Detect which cell encompasses the target text, then output its [x, y] center coordinate. 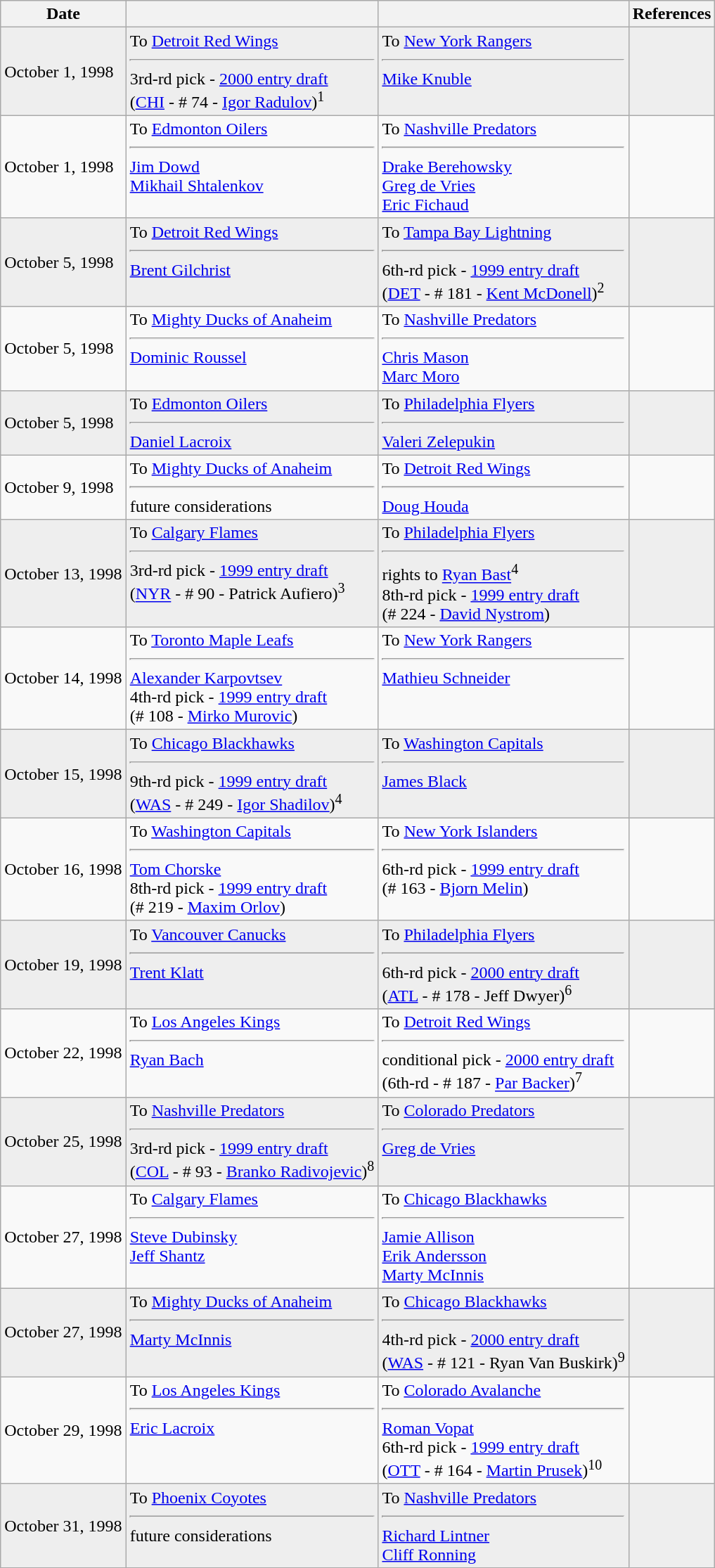
To Philadelphia Flyersrights to Ryan Bast48th-rd pick - 1999 entry draft(# 224 - David Nystrom) [503, 574]
References [672, 14]
To Calgary FlamesSteve DubinskyJeff Shantz [252, 1237]
To Calgary Flames3rd-rd pick - 1999 entry draft(NYR - # 90 - Patrick Aufiero)3 [252, 574]
October 9, 1998 [63, 487]
To Colorado AvalancheRoman Vopat6th-rd pick - 1999 entry draft(OTT - # 164 - Martin Prusek)10 [503, 1430]
To Chicago Blackhawks4th-rd pick - 2000 entry draft(WAS - # 121 - Ryan Van Buskirk)9 [503, 1332]
To Tampa Bay Lightning6th-rd pick - 1999 entry draft(DET - # 181 - Kent McDonell)2 [503, 262]
To Colorado PredatorsGreg de Vries [503, 1142]
To Nashville Predators3rd-rd pick - 1999 entry draft(COL - # 93 - Branko Radivojevic)8 [252, 1142]
To Philadelphia FlyersValeri Zelepukin [503, 423]
October 22, 1998 [63, 1053]
To Edmonton OilersDaniel Lacroix [252, 423]
October 19, 1998 [63, 965]
To Nashville PredatorsRichard LintnerCliff Ronning [503, 1526]
To New York RangersMike Knuble [503, 72]
To Philadelphia Flyers6th-rd pick - 2000 entry draft(ATL - # 178 - Jeff Dwyer)6 [503, 965]
October 31, 1998 [63, 1526]
To Mighty Ducks of Anaheimfuture considerations [252, 487]
To Vancouver CanucksTrent Klatt [252, 965]
To Mighty Ducks of AnaheimDominic Roussel [252, 349]
To Detroit Red Wings3rd-rd pick - 2000 entry draft(CHI - # 74 - Igor Radulov)1 [252, 72]
To Los Angeles KingsRyan Bach [252, 1053]
To Chicago BlackhawksJamie AllisonErik AnderssonMarty McInnis [503, 1237]
To Phoenix Coyotesfuture considerations [252, 1526]
To Toronto Maple LeafsAlexander Karpovtsev4th-rd pick - 1999 entry draft(# 108 - Mirko Murovic) [252, 679]
October 16, 1998 [63, 869]
To New York RangersMathieu Schneider [503, 679]
October 13, 1998 [63, 574]
October 14, 1998 [63, 679]
To Detroit Red WingsDoug Houda [503, 487]
To Washington CapitalsTom Chorske8th-rd pick - 1999 entry draft(# 219 - Maxim Orlov) [252, 869]
To Chicago Blackhawks9th-rd pick - 1999 entry draft(WAS - # 249 - Igor Shadilov)4 [252, 774]
October 25, 1998 [63, 1142]
To Nashville PredatorsDrake BerehowskyGreg de VriesEric Fichaud [503, 167]
To Nashville PredatorsChris MasonMarc Moro [503, 349]
October 29, 1998 [63, 1430]
To Washington CapitalsJames Black [503, 774]
To Mighty Ducks of AnaheimMarty McInnis [252, 1332]
Date [63, 14]
To Detroit Red Wingsconditional pick - 2000 entry draft(6th-rd - # 187 - Par Backer)7 [503, 1053]
To Detroit Red WingsBrent Gilchrist [252, 262]
To Edmonton OilersJim DowdMikhail Shtalenkov [252, 167]
To New York Islanders6th-rd pick - 1999 entry draft(# 163 - Bjorn Melin) [503, 869]
October 15, 1998 [63, 774]
To Los Angeles KingsEric Lacroix [252, 1430]
